Return the [x, y] coordinate for the center point of the cell that contains the specified text.  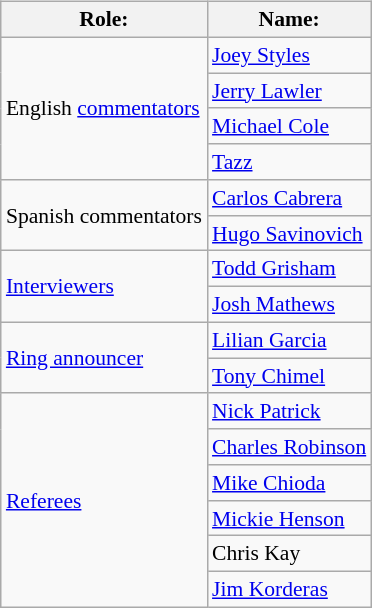
Role: [104, 20]
Nick Patrick [289, 411]
Spanish commentators [104, 216]
Referees [104, 500]
Name: [289, 20]
Jerry Lawler [289, 91]
Mike Chioda [289, 483]
Interviewers [104, 286]
English commentators [104, 108]
Mickie Henson [289, 518]
Tazz [289, 162]
Lilian Garcia [289, 340]
Ring announcer [104, 358]
Tony Chimel [289, 376]
Michael Cole [289, 126]
Joey Styles [289, 55]
Charles Robinson [289, 447]
Josh Mathews [289, 305]
Carlos Cabrera [289, 198]
Todd Grisham [289, 269]
Chris Kay [289, 554]
Hugo Savinovich [289, 233]
Jim Korderas [289, 590]
